Identify which cell holds the provided text, then report its (X, Y) central coordinate. 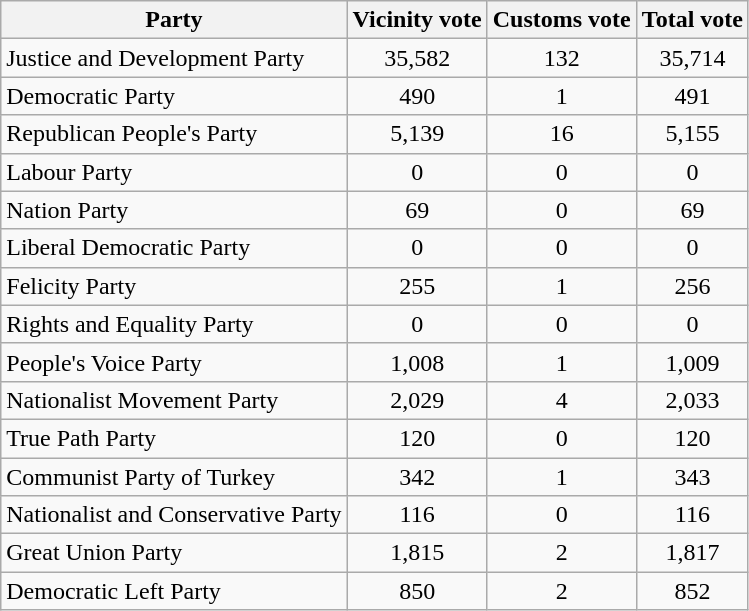
Party (174, 20)
Nation Party (174, 210)
255 (417, 286)
5,155 (692, 134)
343 (692, 477)
Nationalist and Conservative Party (174, 515)
Labour Party (174, 172)
35,582 (417, 58)
Vicinity vote (417, 20)
Republican People's Party (174, 134)
1,815 (417, 553)
2,029 (417, 400)
5,139 (417, 134)
True Path Party (174, 438)
1,009 (692, 362)
2,033 (692, 400)
4 (562, 400)
1,817 (692, 553)
490 (417, 96)
16 (562, 134)
Communist Party of Turkey (174, 477)
Justice and Development Party (174, 58)
Great Union Party (174, 553)
Democratic Left Party (174, 591)
256 (692, 286)
342 (417, 477)
Customs vote (562, 20)
491 (692, 96)
Felicity Party (174, 286)
1,008 (417, 362)
132 (562, 58)
People's Voice Party (174, 362)
Democratic Party (174, 96)
Nationalist Movement Party (174, 400)
35,714 (692, 58)
852 (692, 591)
850 (417, 591)
Liberal Democratic Party (174, 248)
Rights and Equality Party (174, 324)
Total vote (692, 20)
